Provide the (x, y) coordinate of the cell's center where the given text is located.  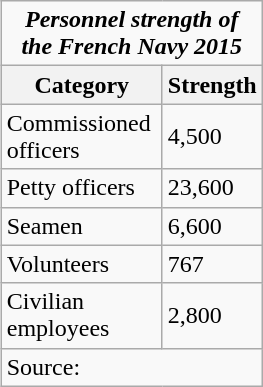
6,600 (212, 226)
Civilian employees (82, 316)
Petty officers (82, 188)
23,600 (212, 188)
767 (212, 264)
2,800 (212, 316)
Source: (132, 367)
Personnel strength of the French Navy 2015 (132, 34)
4,500 (212, 136)
Volunteers (82, 264)
Category (82, 85)
Commissioned officers (82, 136)
Seamen (82, 226)
Strength (212, 85)
